Scan for the cell matching the given text and deliver its [x, y] coordinate at center. 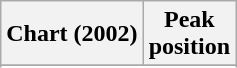
Chart (2002) [72, 34]
Peakposition [189, 34]
